For the text-containing cell, return its midpoint in [X, Y] coordinate format. 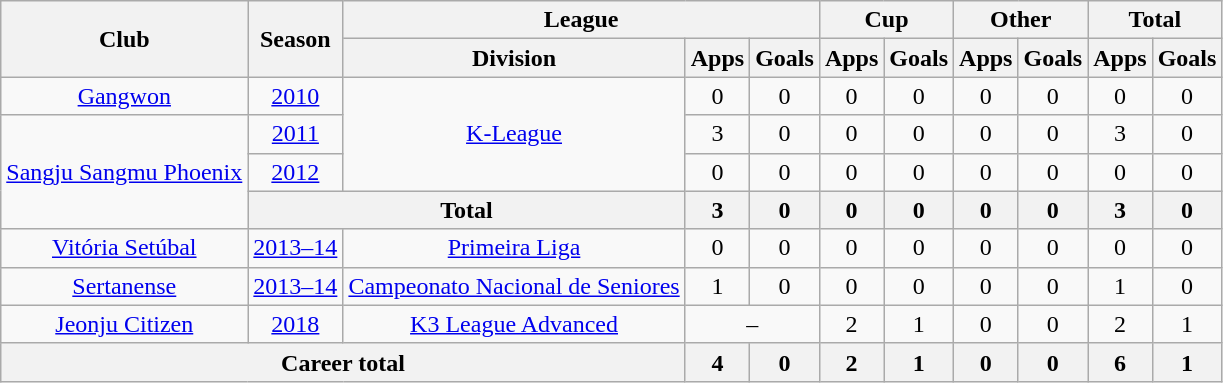
Vitória Setúbal [124, 248]
2011 [296, 134]
Primeira Liga [514, 248]
– [752, 324]
Sangju Sangmu Phoenix [124, 172]
Sertanense [124, 286]
Cup [886, 20]
K-League [514, 134]
Gangwon [124, 96]
Division [514, 58]
4 [717, 362]
Campeonato Nacional de Seniores [514, 286]
K3 League Advanced [514, 324]
League [581, 20]
Club [124, 39]
2018 [296, 324]
Season [296, 39]
Career total [343, 362]
6 [1120, 362]
Other [1021, 20]
Jeonju Citizen [124, 324]
2012 [296, 172]
2010 [296, 96]
